Search for the cell housing the specified text and yield its [x, y] center coordinate. 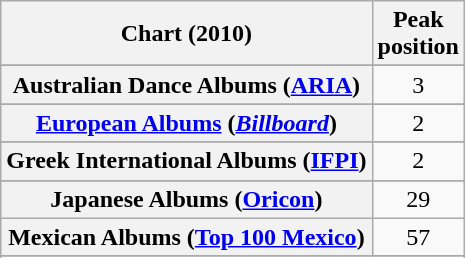
Peakposition [418, 34]
Mexican Albums (Top 100 Mexico) [186, 237]
Japanese Albums (Oricon) [186, 199]
European Albums (Billboard) [186, 123]
57 [418, 237]
Greek International Albums (IFPI) [186, 161]
Australian Dance Albums (ARIA) [186, 85]
29 [418, 199]
3 [418, 85]
Chart (2010) [186, 34]
